Return (x, y) of the center of cell containing provided text 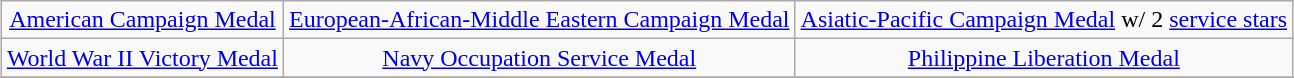
European-African-Middle Eastern Campaign Medal (539, 20)
Philippine Liberation Medal (1044, 58)
American Campaign Medal (142, 20)
Asiatic-Pacific Campaign Medal w/ 2 service stars (1044, 20)
World War II Victory Medal (142, 58)
Navy Occupation Service Medal (539, 58)
